Return (x, y) of the center of cell containing provided text 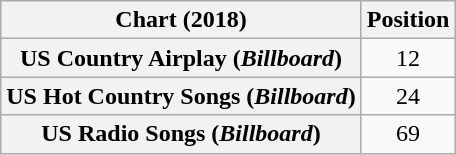
US Country Airplay (Billboard) (181, 58)
US Radio Songs (Billboard) (181, 134)
Chart (2018) (181, 20)
12 (408, 58)
24 (408, 96)
Position (408, 20)
US Hot Country Songs (Billboard) (181, 96)
69 (408, 134)
